Identify which cell holds the provided text, then report its [X, Y] central coordinate. 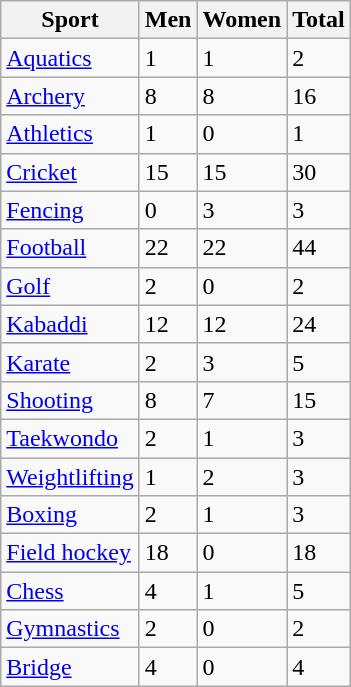
Boxing [70, 515]
Taekwondo [70, 438]
44 [319, 248]
Golf [70, 286]
30 [319, 172]
24 [319, 324]
Karate [70, 362]
Field hockey [70, 553]
Chess [70, 591]
Athletics [70, 134]
7 [242, 400]
Gymnastics [70, 629]
16 [319, 96]
Sport [70, 20]
Fencing [70, 210]
Kabaddi [70, 324]
Archery [70, 96]
Aquatics [70, 58]
Women [242, 20]
Weightlifting [70, 477]
Bridge [70, 667]
Shooting [70, 400]
Men [168, 20]
Football [70, 248]
Cricket [70, 172]
Total [319, 20]
